Extract the (x, y) coordinate from the center of the cell holding the provided text.  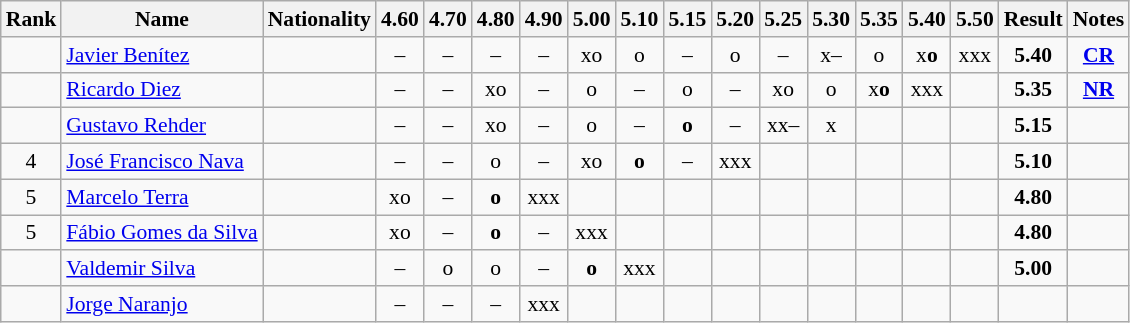
4.70 (448, 19)
5.50 (975, 19)
4 (32, 162)
Javier Benítez (162, 55)
Rank (32, 19)
Valdemir Silva (162, 269)
Jorge Naranjo (162, 304)
Nationality (320, 19)
5.20 (735, 19)
CR (1099, 55)
Notes (1099, 19)
Marcelo Terra (162, 197)
José Francisco Nava (162, 162)
Gustavo Rehder (162, 126)
Fábio Gomes da Silva (162, 233)
Name (162, 19)
x (831, 126)
5.25 (783, 19)
5.30 (831, 19)
x– (831, 55)
Ricardo Diez (162, 90)
4.90 (544, 19)
xx– (783, 126)
4.60 (400, 19)
NR (1099, 90)
Result (1034, 19)
